For the text-containing cell, return its midpoint in [X, Y] coordinate format. 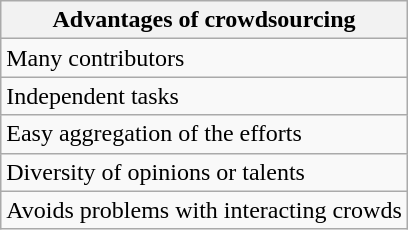
Diversity of opinions or talents [204, 172]
Avoids problems with interacting crowds [204, 210]
Easy aggregation of the efforts [204, 134]
Many contributors [204, 58]
Advantages of crowdsourcing [204, 20]
Independent tasks [204, 96]
